Return the (x, y) coordinate for the center point of the cell that contains the specified text.  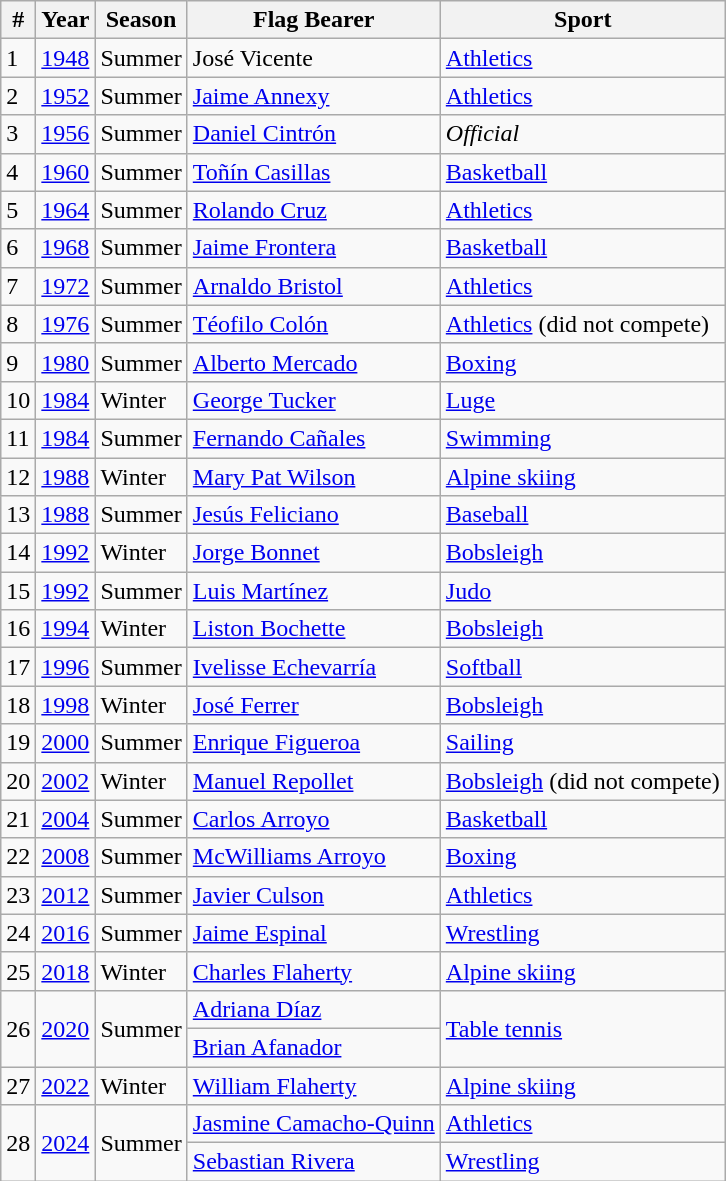
Jaime Annexy (314, 96)
1964 (66, 210)
2 (18, 96)
2018 (66, 971)
2008 (66, 857)
Luis Martínez (314, 591)
2016 (66, 933)
Carlos Arroyo (314, 819)
Softball (582, 667)
Javier Culson (314, 895)
Flag Bearer (314, 20)
1956 (66, 134)
Bobsleigh (did not compete) (582, 781)
Arnaldo Bristol (314, 286)
17 (18, 667)
1948 (66, 58)
Rolando Cruz (314, 210)
1972 (66, 286)
16 (18, 629)
2024 (66, 1143)
19 (18, 743)
1998 (66, 705)
25 (18, 971)
9 (18, 362)
26 (18, 1028)
Toñín Casillas (314, 172)
McWilliams Arroyo (314, 857)
Adriana Díaz (314, 1009)
Brian Afanador (314, 1047)
Daniel Cintrón (314, 134)
Sailing (582, 743)
1 (18, 58)
2022 (66, 1085)
23 (18, 895)
Jaime Espinal (314, 933)
Ivelisse Echevarría (314, 667)
2000 (66, 743)
George Tucker (314, 400)
Charles Flaherty (314, 971)
2020 (66, 1028)
13 (18, 515)
2012 (66, 895)
3 (18, 134)
Season (141, 20)
Liston Bochette (314, 629)
Enrique Figueroa (314, 743)
28 (18, 1143)
5 (18, 210)
Baseball (582, 515)
Sport (582, 20)
7 (18, 286)
Jorge Bonnet (314, 553)
18 (18, 705)
1968 (66, 248)
1960 (66, 172)
Table tennis (582, 1028)
Jasmine Camacho-Quinn (314, 1124)
Alberto Mercado (314, 362)
Manuel Repollet (314, 781)
Jaime Frontera (314, 248)
José Ferrer (314, 705)
José Vicente (314, 58)
Sebastian Rivera (314, 1162)
Athletics (did not compete) (582, 324)
2004 (66, 819)
4 (18, 172)
William Flaherty (314, 1085)
Jesús Feliciano (314, 515)
11 (18, 438)
22 (18, 857)
2002 (66, 781)
15 (18, 591)
Luge (582, 400)
Official (582, 134)
24 (18, 933)
Mary Pat Wilson (314, 477)
27 (18, 1085)
Judo (582, 591)
Swimming (582, 438)
# (18, 20)
1976 (66, 324)
14 (18, 553)
Téofilo Colón (314, 324)
Fernando Cañales (314, 438)
1952 (66, 96)
12 (18, 477)
6 (18, 248)
8 (18, 324)
1996 (66, 667)
1980 (66, 362)
Year (66, 20)
10 (18, 400)
21 (18, 819)
1994 (66, 629)
20 (18, 781)
